Locate the cell with the specified text and output its [X, Y] center coordinate. 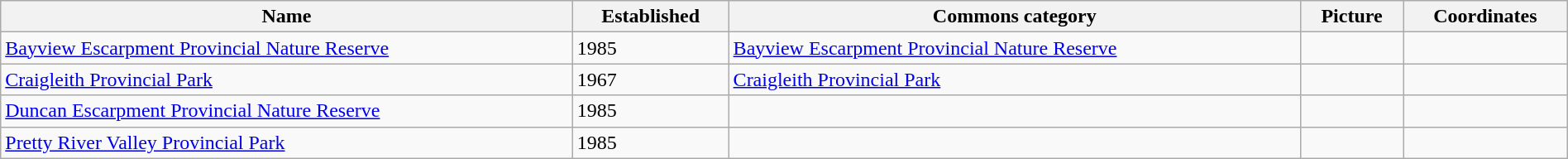
Coordinates [1485, 17]
Picture [1351, 17]
1967 [650, 79]
Pretty River Valley Provincial Park [286, 142]
Duncan Escarpment Provincial Nature Reserve [286, 111]
Commons category [1014, 17]
Name [286, 17]
Established [650, 17]
